From the cell containing the given text, extract its center point as (X, Y) coordinate. 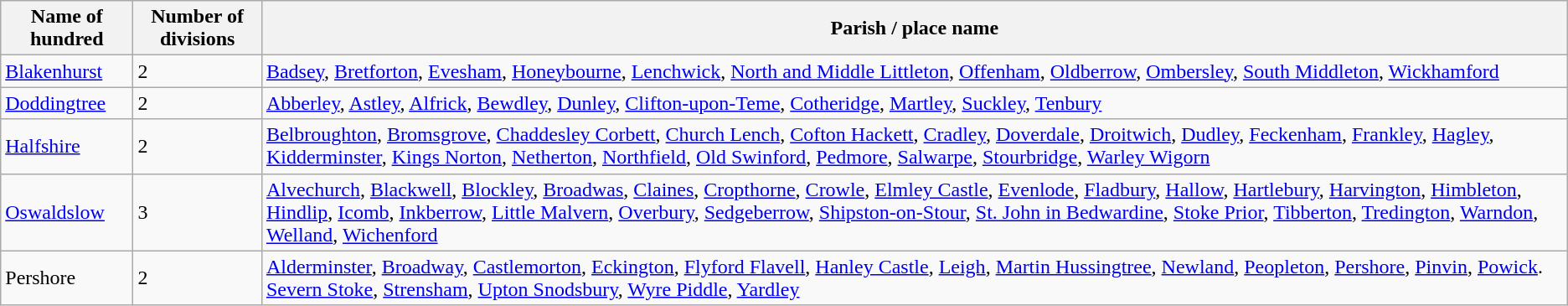
Name of hundred (67, 29)
Oswaldslow (67, 212)
Abberley, Astley, Alfrick, Bewdley, Dunley, Clifton-upon-Teme, Cotheridge, Martley, Suckley, Tenbury (915, 103)
Halfshire (67, 146)
Blakenhurst (67, 71)
Badsey, Bretforton, Evesham, Honeybourne, Lenchwick, North and Middle Littleton, Offenham, Oldberrow, Ombersley, South Middleton, Wickhamford (915, 71)
Number of divisions (198, 29)
Doddingtree (67, 103)
Parish / place name (915, 29)
Pershore (67, 278)
3 (198, 212)
